For the text-containing cell, return its midpoint in (X, Y) coordinate format. 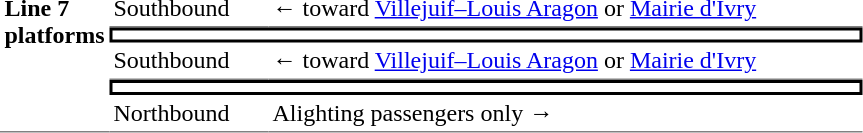
← toward Villejuif–Louis Aragon or Mairie d'Ivry (565, 61)
Northbound (188, 114)
Alighting passengers only → (565, 114)
Southbound (188, 61)
